Locate the cell with the specified text and output its [x, y] center coordinate. 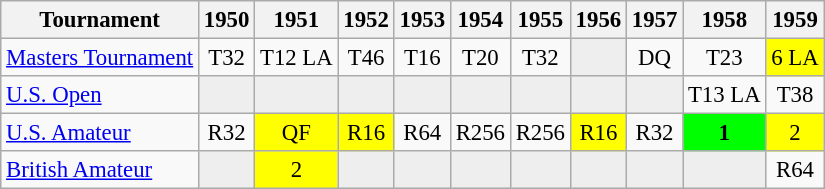
1959 [795, 20]
T13 LA [724, 95]
T46 [366, 58]
T38 [795, 95]
1951 [296, 20]
1950 [227, 20]
6 LA [795, 58]
Masters Tournament [100, 58]
T20 [480, 58]
T23 [724, 58]
British Amateur [100, 170]
1955 [540, 20]
1952 [366, 20]
1954 [480, 20]
1953 [422, 20]
1 [724, 133]
1956 [598, 20]
Tournament [100, 20]
QF [296, 133]
DQ [654, 58]
T16 [422, 58]
1957 [654, 20]
1958 [724, 20]
U.S. Open [100, 95]
T12 LA [296, 58]
U.S. Amateur [100, 133]
